For the text-containing cell, return its midpoint in (X, Y) coordinate format. 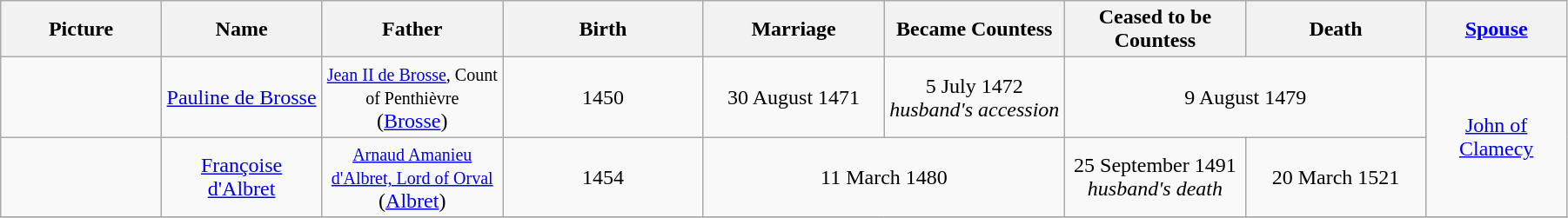
Marriage (794, 30)
1454 (604, 177)
Pauline de Brosse (242, 97)
9 August 1479 (1246, 97)
20 March 1521 (1336, 177)
Arnaud Amanieu d'Albret, Lord of Orval(Albret) (412, 177)
1450 (604, 97)
11 March 1480 (884, 177)
John of Clamecy (1497, 137)
Picture (82, 30)
Death (1336, 30)
25 September 1491husband's death (1156, 177)
Father (412, 30)
Birth (604, 30)
Françoise d'Albret (242, 177)
30 August 1471 (794, 97)
Became Countess (975, 30)
Jean II de Brosse, Count of Penthièvre(Brosse) (412, 97)
Name (242, 30)
5 July 1472husband's accession (975, 97)
Ceased to be Countess (1156, 30)
Spouse (1497, 30)
